Provide the [x, y] coordinate of the cell's center where the given text is located.  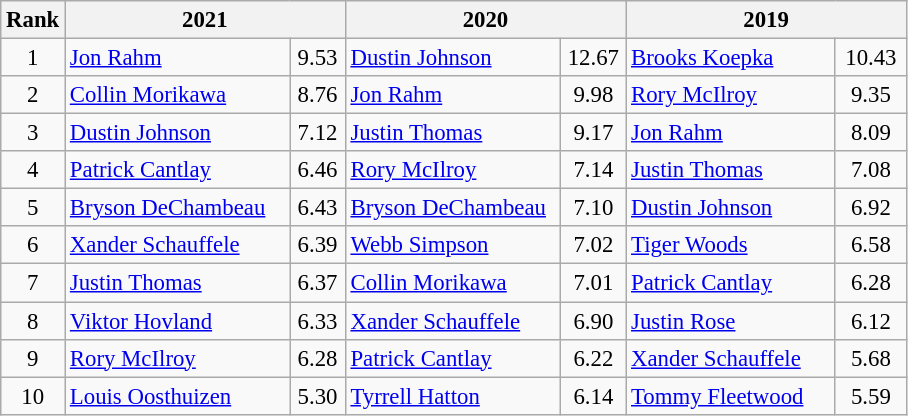
7.01 [594, 283]
Rank [33, 20]
Tyrrell Hatton [453, 396]
6.33 [318, 321]
6.92 [870, 208]
2019 [766, 20]
4 [33, 170]
9.53 [318, 58]
5.30 [318, 396]
8.09 [870, 133]
6.37 [318, 283]
5.68 [870, 358]
6.90 [594, 321]
9.17 [594, 133]
Justin Rose [731, 321]
12.67 [594, 58]
6.58 [870, 245]
10 [33, 396]
2021 [206, 20]
Tiger Woods [731, 245]
7.14 [594, 170]
6.46 [318, 170]
7.08 [870, 170]
Louis Oosthuizen [178, 396]
8.76 [318, 95]
Brooks Koepka [731, 58]
6.22 [594, 358]
5.59 [870, 396]
2020 [486, 20]
9 [33, 358]
6.39 [318, 245]
5 [33, 208]
6.43 [318, 208]
Viktor Hovland [178, 321]
7 [33, 283]
1 [33, 58]
10.43 [870, 58]
6.12 [870, 321]
6 [33, 245]
2 [33, 95]
7.10 [594, 208]
6.14 [594, 396]
8 [33, 321]
9.35 [870, 95]
Webb Simpson [453, 245]
9.98 [594, 95]
7.02 [594, 245]
3 [33, 133]
7.12 [318, 133]
Tommy Fleetwood [731, 396]
